Detect which cell encompasses the target text, then output its (X, Y) center coordinate. 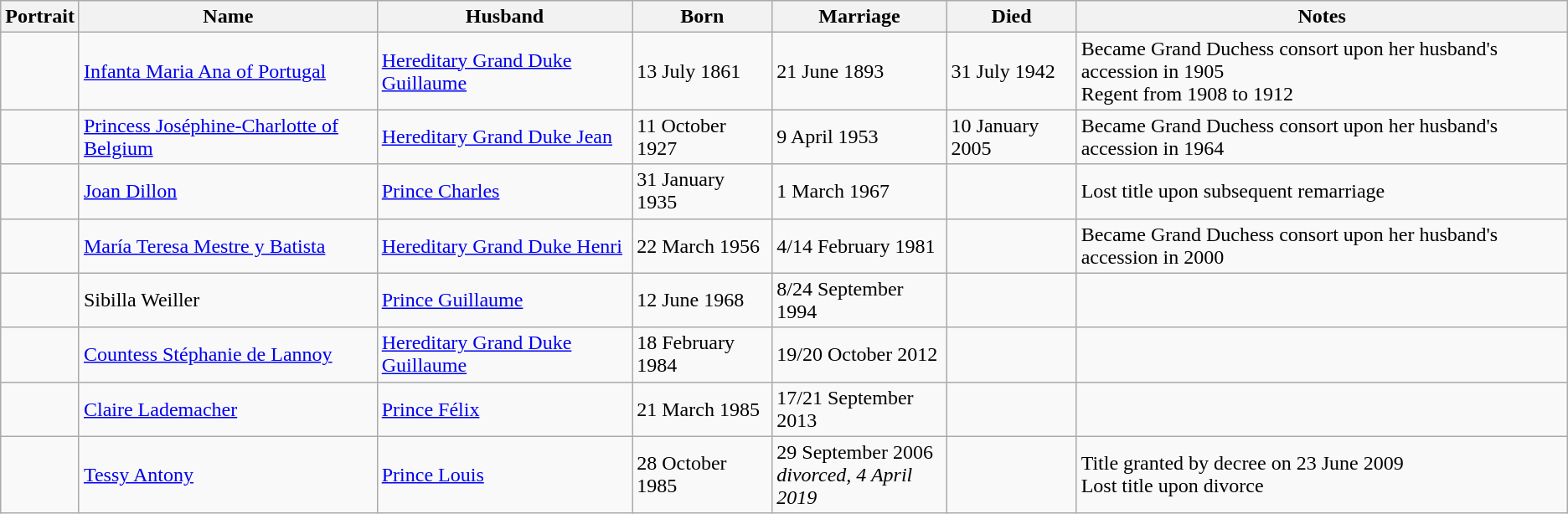
Husband (504, 17)
Born (702, 17)
31 January 1935 (702, 191)
21 March 1985 (702, 409)
Infanta Maria Ana of Portugal (228, 71)
Prince Guillaume (504, 300)
21 June 1893 (859, 71)
Portrait (40, 17)
Claire Lademacher (228, 409)
Title granted by decree on 23 June 2009Lost title upon divorce (1322, 475)
31 July 1942 (1012, 71)
Princess Joséphine-Charlotte of Belgium (228, 137)
Became Grand Duchess consort upon her husband's accession in 2000 (1322, 246)
28 October 1985 (702, 475)
Hereditary Grand Duke Jean (504, 137)
Marriage (859, 17)
Joan Dillon (228, 191)
1 March 1967 (859, 191)
Name (228, 17)
Became Grand Duchess consort upon her husband's accession in 1905Regent from 1908 to 1912 (1322, 71)
Prince Charles (504, 191)
Tessy Antony (228, 475)
Notes (1322, 17)
4/14 February 1981 (859, 246)
29 September 2006divorced, 4 April 2019 (859, 475)
Hereditary Grand Duke Henri (504, 246)
10 January 2005 (1012, 137)
Became Grand Duchess consort upon her husband's accession in 1964 (1322, 137)
18 February 1984 (702, 355)
Prince Louis (504, 475)
12 June 1968 (702, 300)
Died (1012, 17)
Prince Félix (504, 409)
13 July 1861 (702, 71)
17/21 September 2013 (859, 409)
Lost title upon subsequent remarriage (1322, 191)
8/24 September 1994 (859, 300)
11 October 1927 (702, 137)
22 March 1956 (702, 246)
Sibilla Weiller (228, 300)
Countess Stéphanie de Lannoy (228, 355)
María Teresa Mestre y Batista (228, 246)
9 April 1953 (859, 137)
19/20 October 2012 (859, 355)
